Capture the cell that displays the provided text and extract its (x, y) central coordinate. 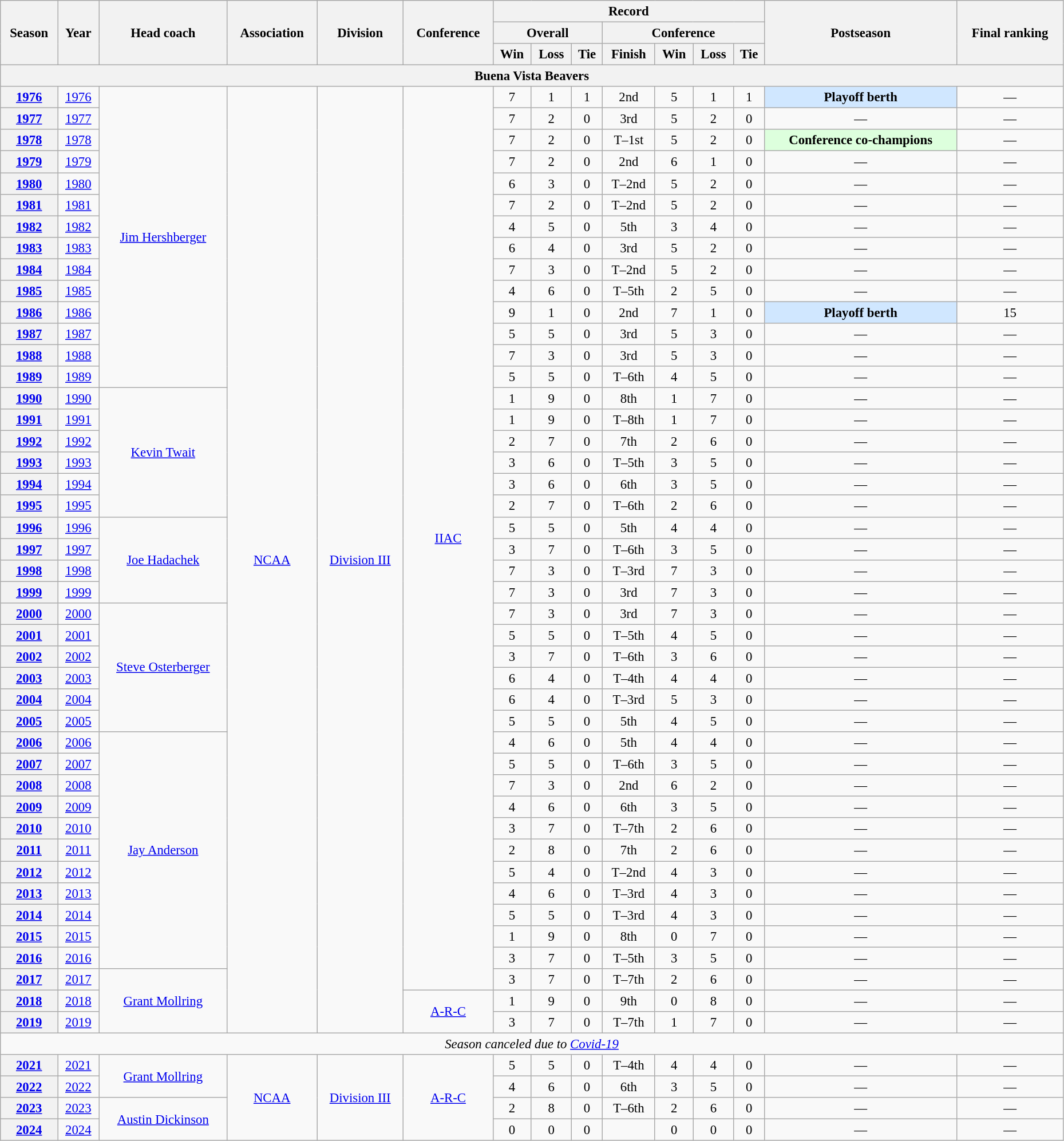
T–8th (628, 420)
Year (78, 33)
Steve Osterberger (163, 668)
Division (361, 33)
Kevin Twait (163, 453)
Austin Dickinson (163, 1119)
Finish (628, 54)
Head coach (163, 33)
Final ranking (1010, 33)
Season canceled due to Covid-19 (532, 1044)
Buena Vista Beavers (532, 76)
Joe Hadachek (163, 560)
Record (628, 11)
Association (272, 33)
Jim Hershberger (163, 237)
Overall (547, 33)
Postseason (861, 33)
Jay Anderson (163, 850)
Conference co-champions (861, 140)
15 (1010, 312)
9th (628, 1001)
T–1st (628, 140)
IIAC (448, 538)
Season (29, 33)
